Scan for the cell matching the given text and deliver its (x, y) coordinate at center. 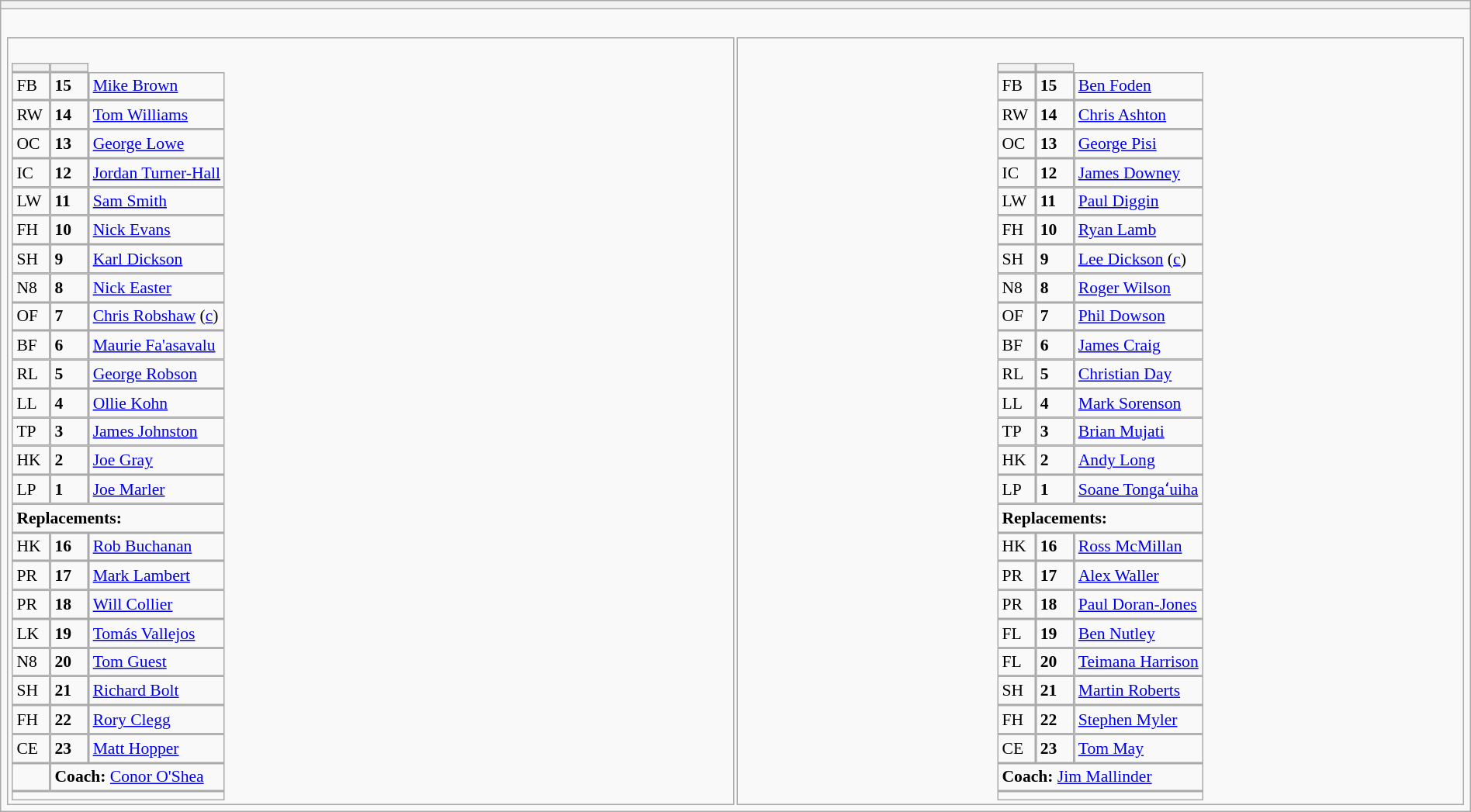
Soane Tongaʻuiha (1139, 489)
Tomás Vallejos (157, 633)
George Pisi (1139, 143)
Chris Ashton (1139, 115)
Will Collier (157, 603)
Rory Clegg (157, 720)
Ben Nutley (1139, 633)
Mark Sorenson (1139, 403)
Sam Smith (157, 202)
Chris Robshaw (c) (157, 316)
George Robson (157, 374)
Christian Day (1139, 374)
Mike Brown (157, 85)
Rob Buchanan (157, 546)
Stephen Myler (1139, 720)
Roger Wilson (1139, 287)
LK (31, 633)
Joe Marler (157, 489)
James Johnston (157, 431)
Nick Easter (157, 287)
Martin Roberts (1139, 690)
Matt Hopper (157, 748)
Phil Dowson (1139, 316)
Ollie Kohn (157, 403)
Joe Gray (157, 461)
Tom Guest (157, 662)
Richard Bolt (157, 690)
Paul Diggin (1139, 202)
Maurie Fa'asavalu (157, 344)
James Craig (1139, 344)
Mark Lambert (157, 575)
Teimana Harrison (1139, 662)
Paul Doran-Jones (1139, 603)
Nick Evans (157, 230)
Ryan Lamb (1139, 230)
Jordan Turner-Hall (157, 172)
Alex Waller (1139, 575)
Coach: Conor O'Shea (138, 777)
Lee Dickson (c) (1139, 259)
Coach: Jim Mallinder (1100, 777)
George Lowe (157, 143)
Andy Long (1139, 461)
Ben Foden (1139, 85)
Tom May (1139, 748)
Brian Mujati (1139, 431)
Karl Dickson (157, 259)
Ross McMillan (1139, 546)
Tom Williams (157, 115)
James Downey (1139, 172)
